For the text-containing cell, return its midpoint in (X, Y) coordinate format. 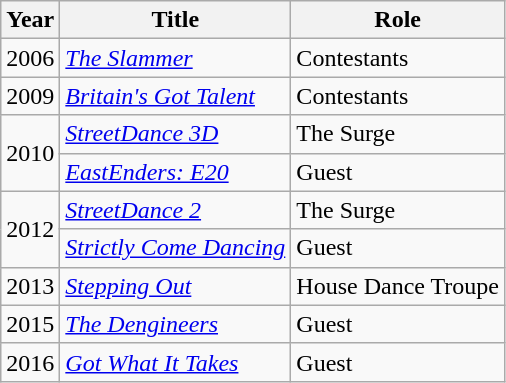
2012 (30, 229)
Got What It Takes (176, 362)
StreetDance 2 (176, 210)
Strictly Come Dancing (176, 248)
Britain's Got Talent (176, 96)
Year (30, 20)
Role (398, 20)
2016 (30, 362)
2015 (30, 324)
2013 (30, 286)
The Slammer (176, 58)
2009 (30, 96)
Title (176, 20)
StreetDance 3D (176, 134)
2010 (30, 153)
The Dengineers (176, 324)
2006 (30, 58)
House Dance Troupe (398, 286)
EastEnders: E20 (176, 172)
Stepping Out (176, 286)
